Determine the [x, y] coordinate at the center of the cell enclosing the given text.  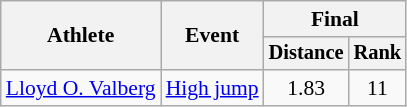
Rank [378, 54]
High jump [212, 88]
Lloyd O. Valberg [81, 88]
1.83 [306, 88]
Athlete [81, 36]
Distance [306, 54]
Final [335, 19]
11 [378, 88]
Event [212, 36]
